Determine the (X, Y) coordinate at the center of the cell enclosing the given text.  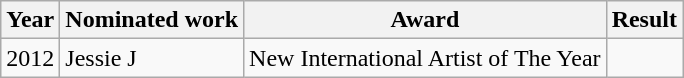
Year (30, 20)
Jessie J (152, 58)
Result (644, 20)
Nominated work (152, 20)
Award (426, 20)
New International Artist of The Year (426, 58)
2012 (30, 58)
